Identify which cell holds the provided text, then report its (X, Y) central coordinate. 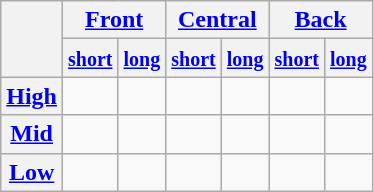
High (32, 96)
Front (114, 20)
Low (32, 172)
Back (320, 20)
Central (218, 20)
Mid (32, 134)
